Output the (X, Y) coordinate of the center of the cell containing the given text.  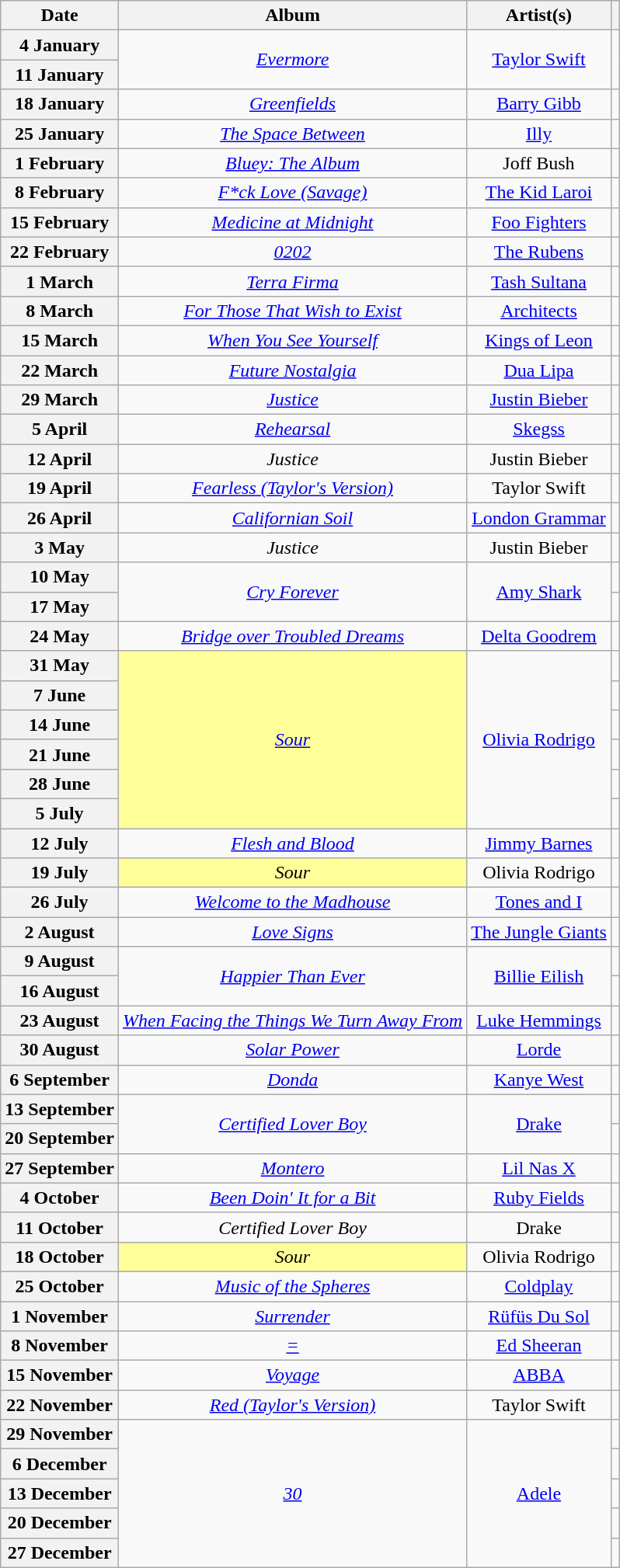
15 November (60, 1375)
8 March (60, 311)
Solar Power (292, 1050)
6 September (60, 1080)
= (292, 1346)
26 April (60, 518)
31 May (60, 666)
Tones and I (539, 902)
Delta Goodrem (539, 636)
12 July (60, 843)
Billie Eilish (539, 976)
Date (60, 16)
13 December (60, 1493)
8 November (60, 1346)
Album (292, 16)
13 September (60, 1109)
Been Doin' It for a Bit (292, 1198)
Amy Shark (539, 592)
25 October (60, 1286)
The Space Between (292, 134)
Bridge over Troubled Dreams (292, 636)
4 January (60, 45)
29 March (60, 400)
21 June (60, 754)
5 April (60, 429)
Future Nostalgia (292, 370)
14 June (60, 725)
29 November (60, 1434)
Donda (292, 1080)
Medicine at Midnight (292, 222)
24 May (60, 636)
9 August (60, 961)
Love Signs (292, 932)
Montero (292, 1168)
ABBA (539, 1375)
Dua Lipa (539, 370)
28 June (60, 784)
Luke Hemmings (539, 1020)
Foo Fighters (539, 222)
3 May (60, 548)
When Facing the Things We Turn Away From (292, 1020)
18 October (60, 1257)
23 August (60, 1020)
17 May (60, 607)
26 July (60, 902)
1 November (60, 1316)
Joff Bush (539, 163)
10 May (60, 577)
Skegss (539, 429)
Cry Forever (292, 592)
Greenfields (292, 104)
22 February (60, 252)
Kanye West (539, 1080)
Red (Taylor's Version) (292, 1405)
20 September (60, 1139)
4 October (60, 1198)
Tash Sultana (539, 281)
11 October (60, 1227)
22 March (60, 370)
8 February (60, 193)
For Those That Wish to Exist (292, 311)
Illy (539, 134)
Happier Than Ever (292, 976)
Rüfüs Du Sol (539, 1316)
F*ck Love (Savage) (292, 193)
30 August (60, 1050)
When You See Yourself (292, 340)
7 June (60, 695)
Flesh and Blood (292, 843)
Rehearsal (292, 429)
20 December (60, 1523)
15 March (60, 340)
27 December (60, 1552)
The Kid Laroi (539, 193)
London Grammar (539, 518)
Surrender (292, 1316)
Ruby Fields (539, 1198)
22 November (60, 1405)
Voyage (292, 1375)
1 February (60, 163)
30 (292, 1493)
2 August (60, 932)
Lorde (539, 1050)
Welcome to the Madhouse (292, 902)
25 January (60, 134)
11 January (60, 75)
Barry Gibb (539, 104)
Bluey: The Album (292, 163)
5 July (60, 813)
Evermore (292, 60)
18 January (60, 104)
Coldplay (539, 1286)
Terra Firma (292, 281)
Fearless (Taylor's Version) (292, 488)
15 February (60, 222)
16 August (60, 991)
Jimmy Barnes (539, 843)
6 December (60, 1464)
Lil Nas X (539, 1168)
Ed Sheeran (539, 1346)
Music of the Spheres (292, 1286)
19 July (60, 873)
12 April (60, 459)
0202 (292, 252)
27 September (60, 1168)
19 April (60, 488)
Artist(s) (539, 16)
1 March (60, 281)
Adele (539, 1493)
Californian Soil (292, 518)
Kings of Leon (539, 340)
The Rubens (539, 252)
Architects (539, 311)
The Jungle Giants (539, 932)
